Detect which cell encompasses the target text, then output its [X, Y] center coordinate. 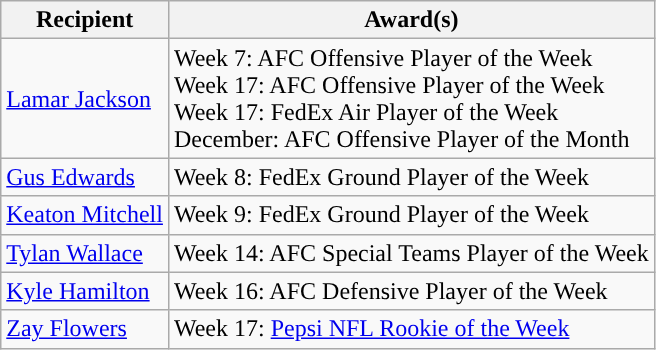
Award(s) [411, 20]
Gus Edwards [85, 177]
Lamar Jackson [85, 98]
Week 14: AFC Special Teams Player of the Week [411, 253]
Tylan Wallace [85, 253]
Week 9: FedEx Ground Player of the Week [411, 215]
Week 16: AFC Defensive Player of the Week [411, 291]
Recipient [85, 20]
Zay Flowers [85, 329]
Week 17: Pepsi NFL Rookie of the Week [411, 329]
Kyle Hamilton [85, 291]
Keaton Mitchell [85, 215]
Week 8: FedEx Ground Player of the Week [411, 177]
